Determine the (x, y) coordinate at the center of the cell enclosing the given text.  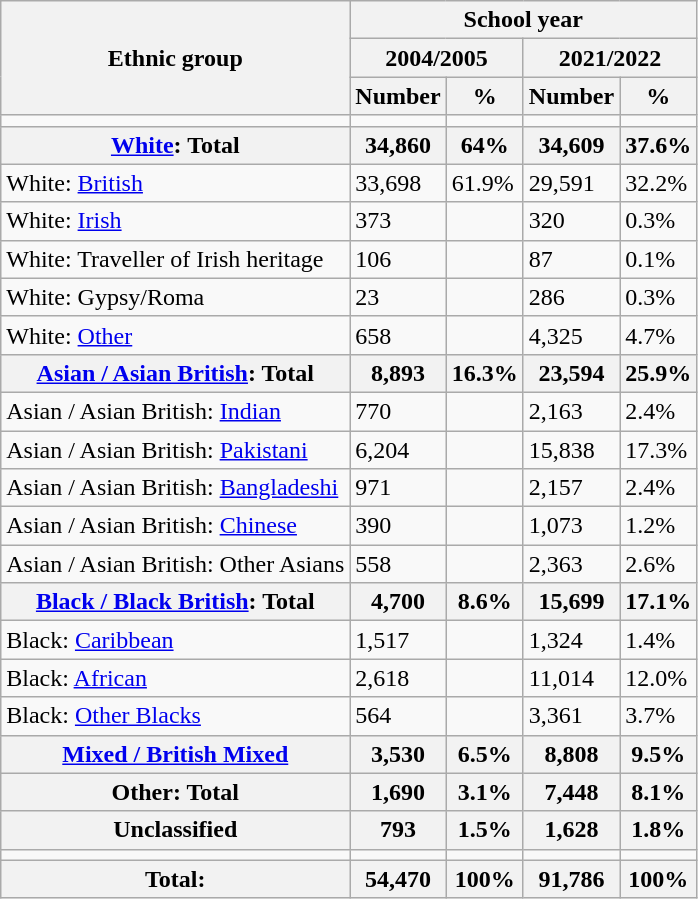
16.3% (484, 373)
6,204 (398, 449)
White: Other (176, 335)
61.9% (484, 183)
34,860 (398, 145)
17.1% (658, 602)
2004/2005 (436, 58)
Unclassified (176, 830)
33,698 (398, 183)
1.5% (484, 830)
658 (398, 335)
23,594 (571, 373)
11,014 (571, 678)
25.9% (658, 373)
54,470 (398, 879)
64% (484, 145)
12.0% (658, 678)
School year (524, 20)
1,073 (571, 526)
2,163 (571, 411)
15,838 (571, 449)
1.8% (658, 830)
558 (398, 564)
320 (571, 221)
15,699 (571, 602)
4,700 (398, 602)
3,530 (398, 754)
8.6% (484, 602)
4.7% (658, 335)
17.3% (658, 449)
23 (398, 297)
373 (398, 221)
Black: African (176, 678)
Asian / Asian British: Bangladeshi (176, 488)
106 (398, 259)
6.5% (484, 754)
White: British (176, 183)
3.1% (484, 792)
3,361 (571, 716)
1,690 (398, 792)
91,786 (571, 879)
Asian / Asian British: Indian (176, 411)
2.6% (658, 564)
87 (571, 259)
286 (571, 297)
Asian / Asian British: Total (176, 373)
1,628 (571, 830)
770 (398, 411)
Other: Total (176, 792)
Asian / Asian British: Pakistani (176, 449)
971 (398, 488)
2,618 (398, 678)
37.6% (658, 145)
Asian / Asian British: Chinese (176, 526)
White: Traveller of Irish heritage (176, 259)
Black: Caribbean (176, 640)
Total: (176, 879)
390 (398, 526)
Black / Black British: Total (176, 602)
8.1% (658, 792)
3.7% (658, 716)
White: Gypsy/Roma (176, 297)
Ethnic group (176, 58)
8,808 (571, 754)
32.2% (658, 183)
7,448 (571, 792)
34,609 (571, 145)
Mixed / British Mixed (176, 754)
9.5% (658, 754)
1.4% (658, 640)
Black: Other Blacks (176, 716)
29,591 (571, 183)
2,157 (571, 488)
Asian / Asian British: Other Asians (176, 564)
793 (398, 830)
4,325 (571, 335)
0.1% (658, 259)
2,363 (571, 564)
White: Irish (176, 221)
White: Total (176, 145)
564 (398, 716)
1,517 (398, 640)
1.2% (658, 526)
2021/2022 (610, 58)
8,893 (398, 373)
1,324 (571, 640)
